Detect which cell encompasses the target text, then output its [x, y] center coordinate. 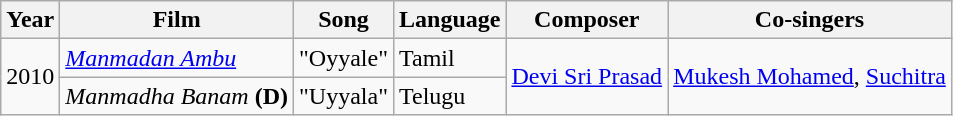
Film [177, 20]
Song [344, 20]
Devi Sri Prasad [587, 77]
Telugu [449, 96]
Language [449, 20]
Year [30, 20]
Manmadan Ambu [177, 58]
Composer [587, 20]
2010 [30, 77]
Mukesh Mohamed, Suchitra [810, 77]
Tamil [449, 58]
"Oyyale" [344, 58]
Co-singers [810, 20]
Manmadha Banam (D) [177, 96]
"Uyyala" [344, 96]
